Capture the cell that displays the provided text and extract its [X, Y] central coordinate. 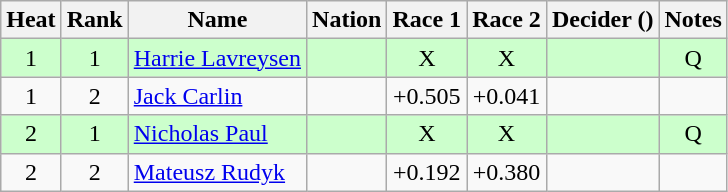
+0.505 [427, 96]
Jack Carlin [217, 96]
Race 2 [507, 20]
Rank [94, 20]
+0.041 [507, 96]
Notes [693, 20]
Decider () [602, 20]
Mateusz Rudyk [217, 172]
Name [217, 20]
Heat [31, 20]
+0.380 [507, 172]
Nation [347, 20]
Harrie Lavreysen [217, 58]
+0.192 [427, 172]
Nicholas Paul [217, 134]
Race 1 [427, 20]
